Detect which cell encompasses the target text, then output its [x, y] center coordinate. 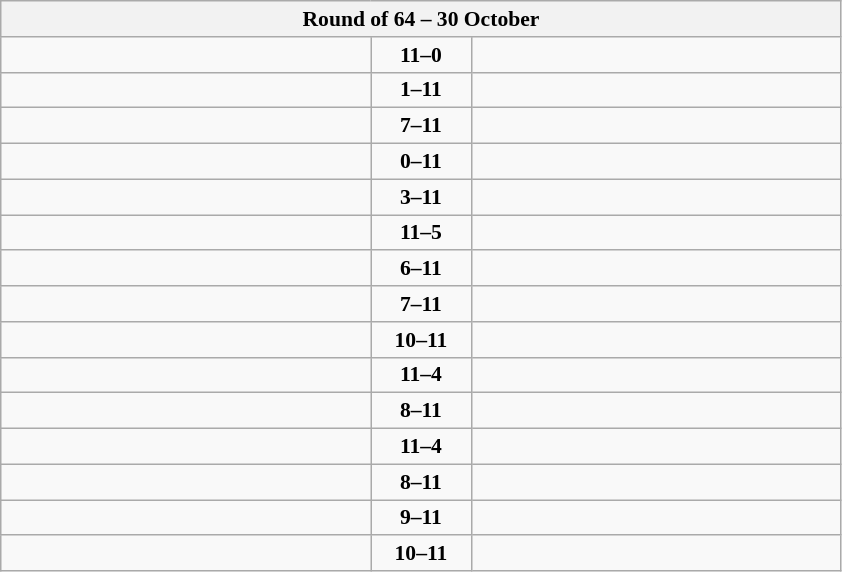
Round of 64 – 30 October [421, 19]
11–0 [421, 55]
6–11 [421, 269]
3–11 [421, 197]
11–5 [421, 233]
9–11 [421, 518]
0–11 [421, 162]
1–11 [421, 90]
